Extract the [X, Y] coordinate from the center of the cell holding the provided text.  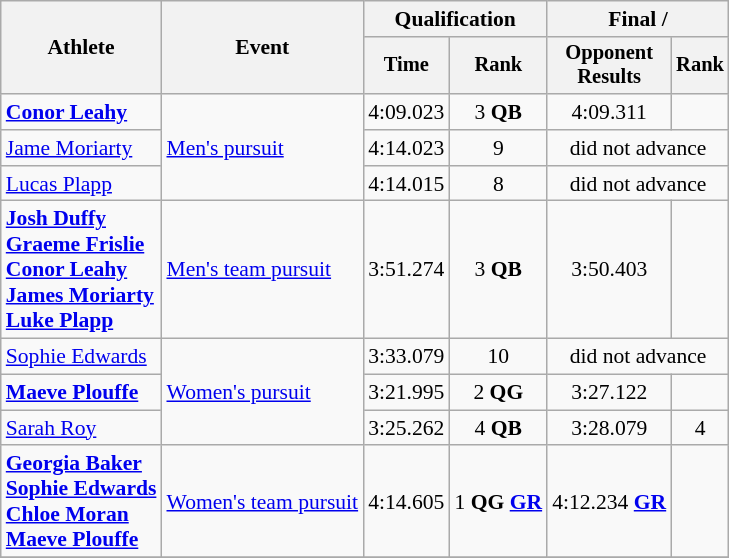
Maeve Plouffe [82, 393]
4 QB [498, 428]
3:33.079 [406, 357]
Sarah Roy [82, 428]
8 [498, 184]
10 [498, 357]
4:14.023 [406, 148]
2 QG [498, 393]
3:21.995 [406, 393]
1 QG GR [498, 502]
3:27.122 [609, 393]
Men's team pursuit [262, 270]
Jame Moriarty [82, 148]
Women's pursuit [262, 392]
4:09.311 [609, 112]
Lucas Plapp [82, 184]
OpponentResults [609, 66]
4:09.023 [406, 112]
Conor Leahy [82, 112]
Final / [638, 19]
Josh Duffy Graeme Frislie Conor Leahy James Moriarty Luke Plapp [82, 270]
Time [406, 66]
4 [700, 428]
Sophie Edwards [82, 357]
3:28.079 [609, 428]
9 [498, 148]
Women's team pursuit [262, 502]
Georgia Baker Sophie Edwards Chloe Moran Maeve Plouffe [82, 502]
3:25.262 [406, 428]
3:50.403 [609, 270]
4:14.605 [406, 502]
Qualification [455, 19]
4:14.015 [406, 184]
3:51.274 [406, 270]
Event [262, 48]
Men's pursuit [262, 148]
4:12.234 GR [609, 502]
Athlete [82, 48]
